Extract the (X, Y) coordinate from the center of the cell holding the provided text.  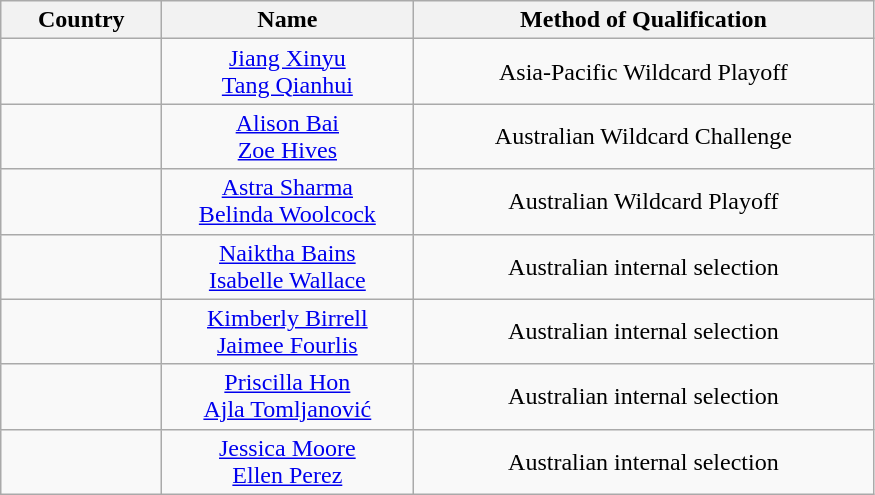
Jiang XinyuTang Qianhui (288, 72)
Australian Wildcard Challenge (644, 136)
Kimberly BirrellJaimee Fourlis (288, 332)
Method of Qualification (644, 20)
Name (288, 20)
Priscilla HonAjla Tomljanović (288, 396)
Australian Wildcard Playoff (644, 202)
Asia-Pacific Wildcard Playoff (644, 72)
Country (82, 20)
Naiktha BainsIsabelle Wallace (288, 266)
Jessica MooreEllen Perez (288, 462)
Astra SharmaBelinda Woolcock (288, 202)
Alison BaiZoe Hives (288, 136)
